Determine the [x, y] coordinate at the center of the cell enclosing the given text.  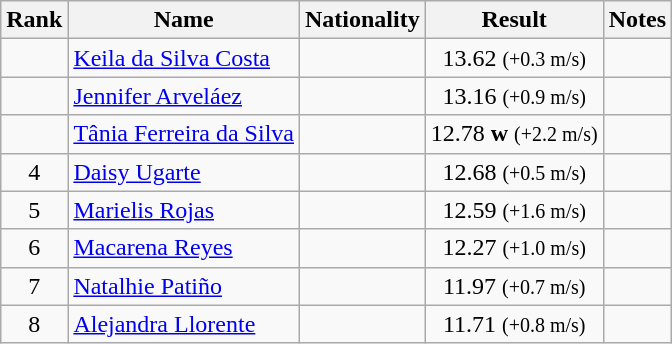
12.68 (+0.5 m/s) [514, 172]
6 [34, 248]
13.62 (+0.3 m/s) [514, 58]
Keila da Silva Costa [184, 58]
12.27 (+1.0 m/s) [514, 248]
12.59 (+1.6 m/s) [514, 210]
Daisy Ugarte [184, 172]
Natalhie Patiño [184, 286]
Result [514, 20]
Tânia Ferreira da Silva [184, 134]
11.97 (+0.7 m/s) [514, 286]
13.16 (+0.9 m/s) [514, 96]
Marielis Rojas [184, 210]
Nationality [362, 20]
5 [34, 210]
4 [34, 172]
Rank [34, 20]
11.71 (+0.8 m/s) [514, 324]
Alejandra Llorente [184, 324]
12.78 w (+2.2 m/s) [514, 134]
8 [34, 324]
7 [34, 286]
Name [184, 20]
Macarena Reyes [184, 248]
Notes [637, 20]
Jennifer Arveláez [184, 96]
